Capture the cell that displays the provided text and extract its (X, Y) central coordinate. 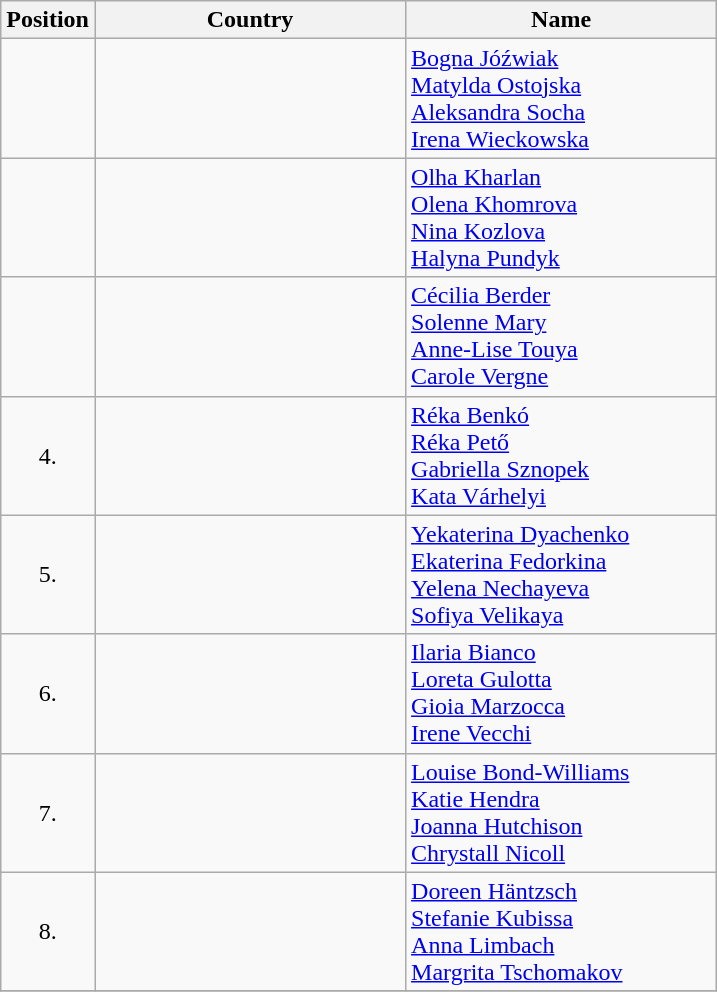
Yekaterina DyachenkoEkaterina FedorkinaYelena NechayevaSofiya Velikaya (562, 574)
Ilaria BiancoLoreta GulottaGioia MarzoccaIrene Vecchi (562, 694)
7. (48, 812)
Cécilia BerderSolenne MaryAnne-Lise TouyaCarole Vergne (562, 336)
Doreen HäntzschStefanie Kubissa Anna LimbachMargrita Tschomakov (562, 932)
Louise Bond-Williams Katie HendraJoanna HutchisonChrystall Nicoll (562, 812)
Name (562, 20)
5. (48, 574)
Réka Benkó Réka PetőGabriella SznopekKata Várhelyi (562, 456)
Olha KharlanOlena KhomrovaNina Kozlova Halyna Pundyk (562, 218)
Country (250, 20)
6. (48, 694)
4. (48, 456)
Position (48, 20)
8. (48, 932)
Bogna JóźwiakMatylda OstojskaAleksandra SochaIrena Wieckowska (562, 98)
